Search for the cell housing the specified text and yield its (x, y) center coordinate. 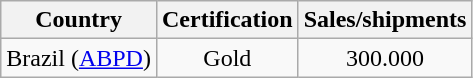
300.000 (385, 58)
Certification (227, 20)
Gold (227, 58)
Country (79, 20)
Sales/shipments (385, 20)
Brazil (ABPD) (79, 58)
